Return (X, Y) of the center of cell containing provided text 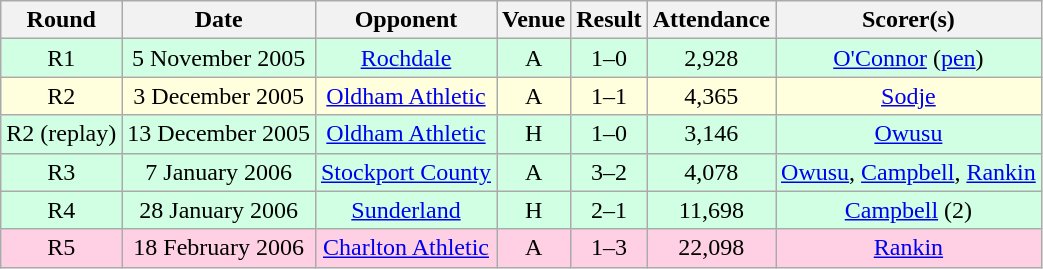
Result (609, 20)
Owusu, Campbell, Rankin (909, 172)
Charlton Athletic (406, 248)
Campbell (2) (909, 210)
Venue (534, 20)
Round (62, 20)
2–1 (609, 210)
1–1 (609, 96)
13 December 2005 (219, 134)
R4 (62, 210)
5 November 2005 (219, 58)
28 January 2006 (219, 210)
1–3 (609, 248)
R5 (62, 248)
18 February 2006 (219, 248)
Sunderland (406, 210)
11,698 (711, 210)
4,078 (711, 172)
3 December 2005 (219, 96)
3–2 (609, 172)
Date (219, 20)
R2 (replay) (62, 134)
Rankin (909, 248)
4,365 (711, 96)
R2 (62, 96)
2,928 (711, 58)
O'Connor (pen) (909, 58)
Sodje (909, 96)
3,146 (711, 134)
Rochdale (406, 58)
R1 (62, 58)
Attendance (711, 20)
22,098 (711, 248)
Opponent (406, 20)
Owusu (909, 134)
Stockport County (406, 172)
Scorer(s) (909, 20)
7 January 2006 (219, 172)
R3 (62, 172)
